Identify which cell holds the provided text, then report its [X, Y] central coordinate. 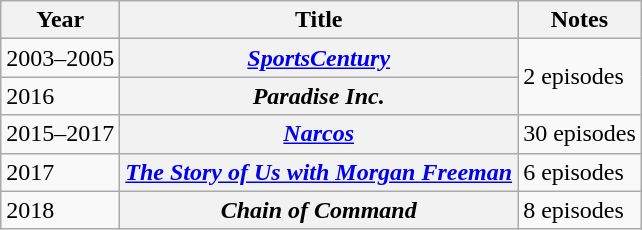
Chain of Command [319, 210]
2015–2017 [60, 134]
2016 [60, 96]
Narcos [319, 134]
Title [319, 20]
8 episodes [580, 210]
The Story of Us with Morgan Freeman [319, 172]
2 episodes [580, 77]
2003–2005 [60, 58]
30 episodes [580, 134]
Year [60, 20]
Paradise Inc. [319, 96]
2018 [60, 210]
SportsCentury [319, 58]
6 episodes [580, 172]
2017 [60, 172]
Notes [580, 20]
